Search for the cell housing the specified text and yield its (X, Y) center coordinate. 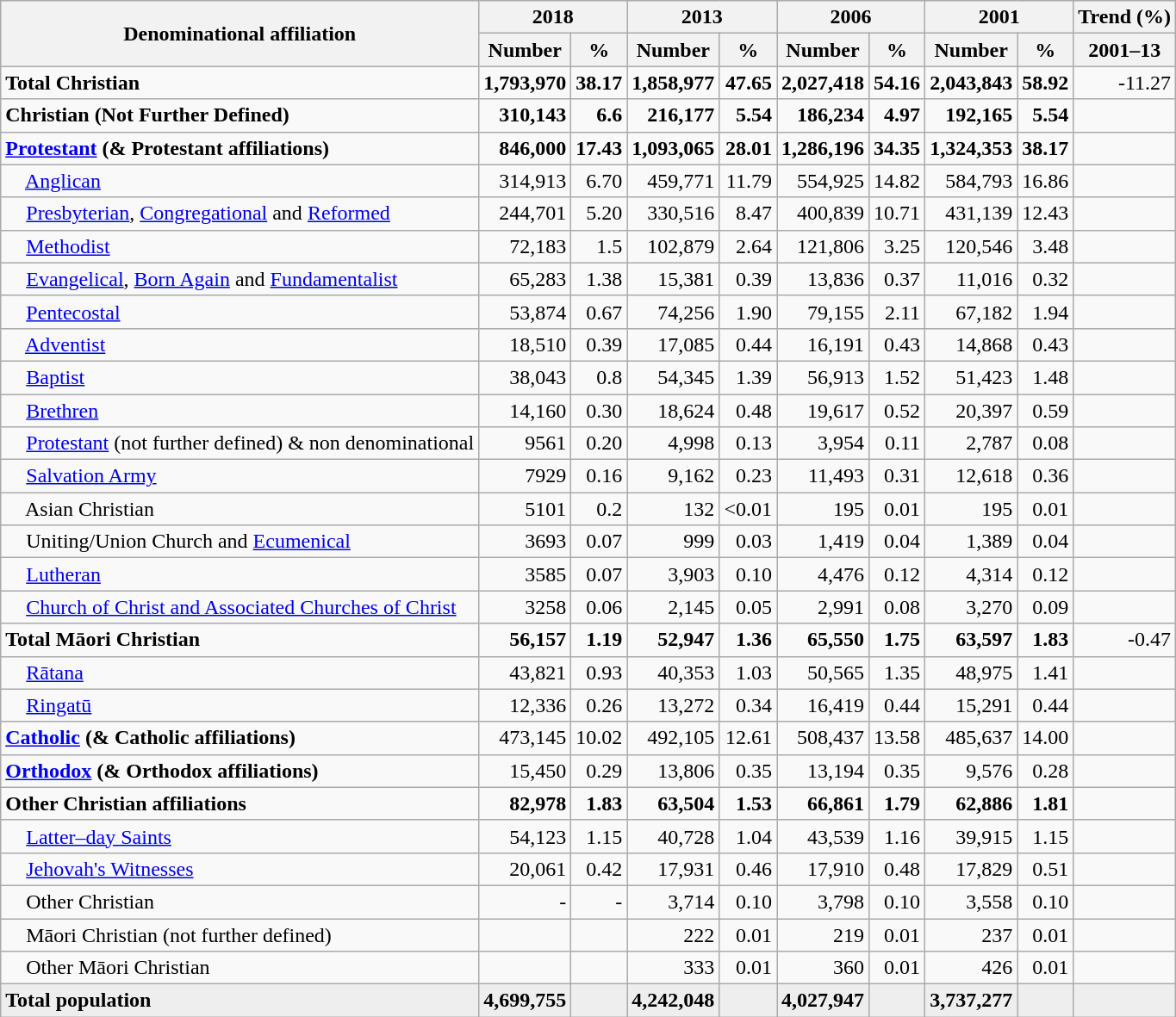
2001–13 (1125, 50)
9561 (526, 443)
431,139 (972, 214)
10.71 (898, 214)
63,504 (674, 803)
Other Christian affiliations (240, 803)
459,771 (674, 181)
19,617 (824, 411)
102,879 (674, 246)
39,915 (972, 836)
Catholic (& Catholic affiliations) (240, 738)
4,314 (972, 574)
56,913 (824, 377)
6.70 (600, 181)
20,397 (972, 411)
15,291 (972, 705)
Christian (Not Further Defined) (240, 115)
1.35 (898, 673)
1.38 (600, 279)
18,510 (526, 344)
1.94 (1046, 312)
38,043 (526, 377)
Brethren (240, 411)
53,874 (526, 312)
Trend (%) (1125, 17)
17,931 (674, 869)
132 (674, 509)
2,027,418 (824, 83)
50,565 (824, 673)
20,061 (526, 869)
0.8 (600, 377)
2001 (999, 17)
0.51 (1046, 869)
0.05 (748, 607)
12.61 (748, 738)
Adventist (240, 344)
0.34 (748, 705)
1.41 (1046, 673)
846,000 (526, 148)
508,437 (824, 738)
1.81 (1046, 803)
17,910 (824, 869)
12,618 (972, 476)
1.53 (748, 803)
56,157 (526, 640)
0.28 (1046, 771)
314,913 (526, 181)
16,191 (824, 344)
Latter–day Saints (240, 836)
3,903 (674, 574)
18,624 (674, 411)
0.13 (748, 443)
0.42 (600, 869)
Other Māori Christian (240, 968)
4.97 (898, 115)
1.5 (600, 246)
Orthodox (& Orthodox affiliations) (240, 771)
4,998 (674, 443)
0.30 (600, 411)
244,701 (526, 214)
Denominational affiliation (240, 34)
17,829 (972, 869)
Presbyterian, Congregational and Reformed (240, 214)
554,925 (824, 181)
0.37 (898, 279)
0.11 (898, 443)
492,105 (674, 738)
3.48 (1046, 246)
Protestant (not further defined) & non denominational (240, 443)
14,160 (526, 411)
Rātana (240, 673)
3,270 (972, 607)
16.86 (1046, 181)
Uniting/Union Church and Ecumenical (240, 542)
13,194 (824, 771)
Total population (240, 1001)
47.65 (748, 83)
Church of Christ and Associated Churches of Christ (240, 607)
3,737,277 (972, 1001)
Anglican (240, 181)
66,861 (824, 803)
192,165 (972, 115)
3258 (526, 607)
Baptist (240, 377)
3,798 (824, 902)
360 (824, 968)
1,324,353 (972, 148)
12,336 (526, 705)
74,256 (674, 312)
2013 (702, 17)
0.52 (898, 411)
473,145 (526, 738)
2,145 (674, 607)
1,093,065 (674, 148)
2,043,843 (972, 83)
11.79 (748, 181)
<0.01 (748, 509)
6.6 (600, 115)
10.02 (600, 738)
400,839 (824, 214)
1.39 (748, 377)
999 (674, 542)
40,353 (674, 673)
1,286,196 (824, 148)
2006 (851, 17)
0.23 (748, 476)
Lutheran (240, 574)
1.79 (898, 803)
Ringatū (240, 705)
5.20 (600, 214)
43,821 (526, 673)
-0.47 (1125, 640)
9,162 (674, 476)
13.58 (898, 738)
1.48 (1046, 377)
34.35 (898, 148)
1,389 (972, 542)
1.90 (748, 312)
4,476 (824, 574)
16,419 (824, 705)
7929 (526, 476)
Asian Christian (240, 509)
9,576 (972, 771)
3585 (526, 574)
72,183 (526, 246)
485,637 (972, 738)
40,728 (674, 836)
54,123 (526, 836)
62,886 (972, 803)
216,177 (674, 115)
15,381 (674, 279)
51,423 (972, 377)
310,143 (526, 115)
11,493 (824, 476)
14.82 (898, 181)
14,868 (972, 344)
13,806 (674, 771)
2018 (553, 17)
4,699,755 (526, 1001)
2,787 (972, 443)
330,516 (674, 214)
54.16 (898, 83)
1.75 (898, 640)
121,806 (824, 246)
2.11 (898, 312)
0.2 (600, 509)
0.93 (600, 673)
0.31 (898, 476)
0.06 (600, 607)
8.47 (748, 214)
65,283 (526, 279)
0.29 (600, 771)
Other Christian (240, 902)
Jehovah's Witnesses (240, 869)
1,793,970 (526, 83)
11,016 (972, 279)
2,991 (824, 607)
0.59 (1046, 411)
0.26 (600, 705)
186,234 (824, 115)
17,085 (674, 344)
3.25 (898, 246)
58.92 (1046, 83)
1,858,977 (674, 83)
0.46 (748, 869)
Māori Christian (not further defined) (240, 934)
4,242,048 (674, 1001)
67,182 (972, 312)
63,597 (972, 640)
65,550 (824, 640)
Total Christian (240, 83)
237 (972, 934)
12.43 (1046, 214)
1.19 (600, 640)
0.16 (600, 476)
13,836 (824, 279)
333 (674, 968)
4,027,947 (824, 1001)
Pentecostal (240, 312)
3,954 (824, 443)
3,558 (972, 902)
120,546 (972, 246)
0.03 (748, 542)
2.64 (748, 246)
0.67 (600, 312)
0.36 (1046, 476)
584,793 (972, 181)
426 (972, 968)
1.03 (748, 673)
219 (824, 934)
3,714 (674, 902)
14.00 (1046, 738)
52,947 (674, 640)
48,975 (972, 673)
Protestant (& Protestant affiliations) (240, 148)
1,419 (824, 542)
1.52 (898, 377)
15,450 (526, 771)
Methodist (240, 246)
54,345 (674, 377)
0.20 (600, 443)
1.04 (748, 836)
13,272 (674, 705)
Evangelical, Born Again and Fundamentalist (240, 279)
Salvation Army (240, 476)
43,539 (824, 836)
-11.27 (1125, 83)
Total Māori Christian (240, 640)
1.16 (898, 836)
0.09 (1046, 607)
1.36 (748, 640)
3693 (526, 542)
222 (674, 934)
17.43 (600, 148)
5101 (526, 509)
82,978 (526, 803)
0.32 (1046, 279)
28.01 (748, 148)
79,155 (824, 312)
